Output the (x, y) coordinate of the center of the cell containing the given text.  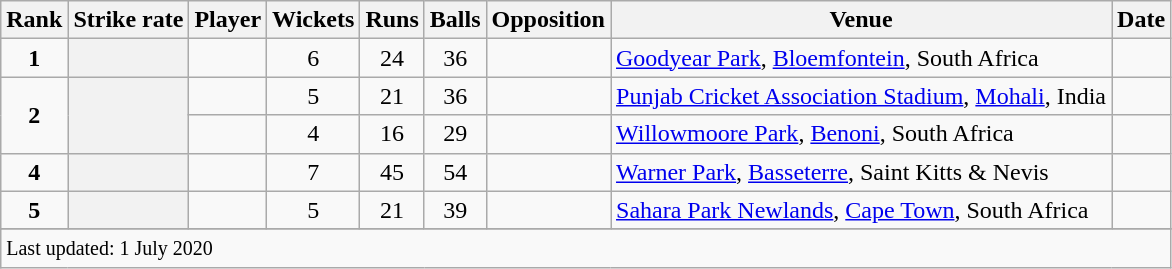
2 (34, 115)
1 (34, 58)
54 (455, 172)
Last updated: 1 July 2020 (586, 248)
Balls (455, 20)
29 (455, 134)
Runs (392, 20)
7 (314, 172)
Wickets (314, 20)
16 (392, 134)
Rank (34, 20)
Strike rate (128, 20)
6 (314, 58)
Date (1142, 20)
Goodyear Park, Bloemfontein, South Africa (860, 58)
24 (392, 58)
Punjab Cricket Association Stadium, Mohali, India (860, 96)
Opposition (548, 20)
Warner Park, Basseterre, Saint Kitts & Nevis (860, 172)
Player (228, 20)
39 (455, 210)
45 (392, 172)
Venue (860, 20)
Willowmoore Park, Benoni, South Africa (860, 134)
Sahara Park Newlands, Cape Town, South Africa (860, 210)
